Determine the [x, y] coordinate at the center of the cell enclosing the given text.  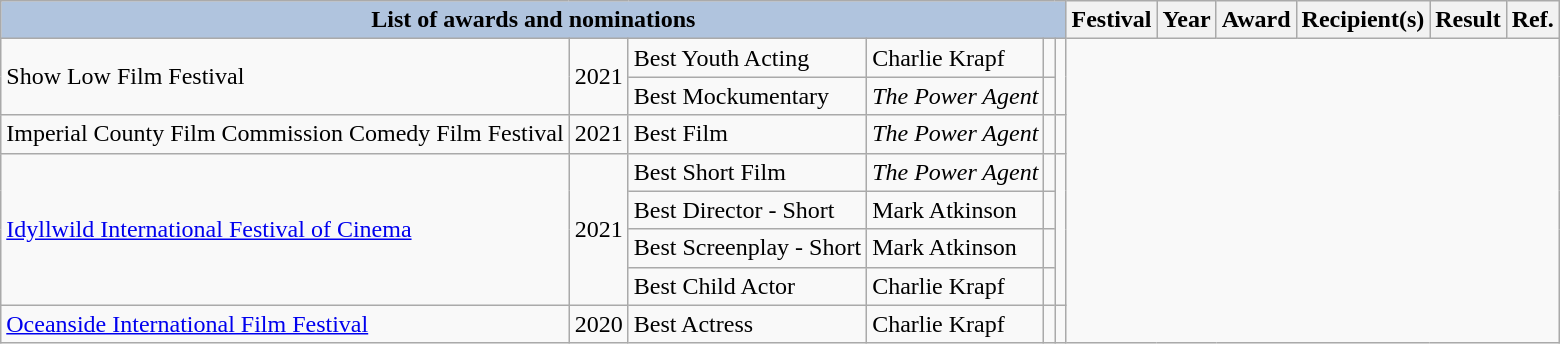
Result [1468, 20]
Best Youth Acting [747, 58]
Best Director - Short [747, 210]
Ref. [1532, 20]
Festival [1112, 20]
Imperial County Film Commission Comedy Film Festival [285, 134]
2020 [598, 324]
Oceanside International Film Festival [285, 324]
Best Actress [747, 324]
Show Low Film Festival [285, 77]
Best Film [747, 134]
Best Mockumentary [747, 96]
Best Screenplay - Short [747, 248]
Recipient(s) [1363, 20]
Idyllwild International Festival of Cinema [285, 229]
List of awards and nominations [534, 20]
Award [1256, 20]
Best Child Actor [747, 286]
Best Short Film [747, 172]
Year [1186, 20]
